For the text-containing cell, return its midpoint in [x, y] coordinate format. 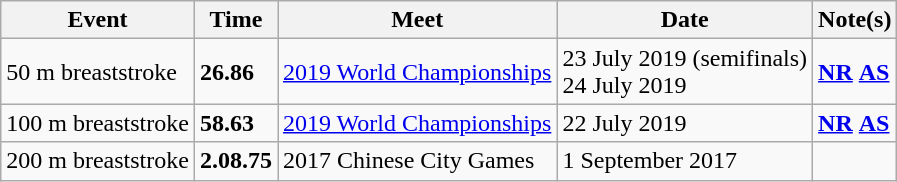
23 July 2019 (semifinals) 24 July 2019 [685, 72]
50 m breaststroke [98, 72]
Meet [418, 20]
100 m breaststroke [98, 123]
2.08.75 [236, 161]
58.63 [236, 123]
Time [236, 20]
Date [685, 20]
2017 Chinese City Games [418, 161]
1 September 2017 [685, 161]
26.86 [236, 72]
Note(s) [855, 20]
Event [98, 20]
22 July 2019 [685, 123]
200 m breaststroke [98, 161]
